Pinpoint the cell where the given text exists, returning its (X, Y) midpoint coordinate. 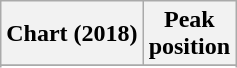
Peak position (189, 34)
Chart (2018) (72, 34)
